Search for the cell housing the specified text and yield its [X, Y] center coordinate. 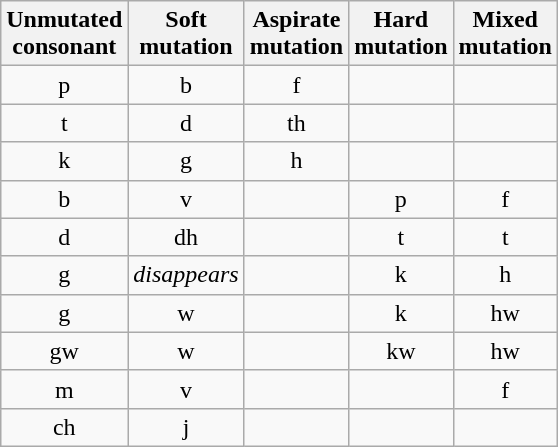
ch [64, 427]
Mixedmutation [505, 34]
th [296, 123]
Aspiratemutation [296, 34]
Hardmutation [401, 34]
m [64, 389]
dh [186, 237]
gw [64, 351]
Unmutatedconsonant [64, 34]
j [186, 427]
disappears [186, 275]
kw [401, 351]
Softmutation [186, 34]
